Provide the (x, y) coordinate of the cell's center where the given text is located.  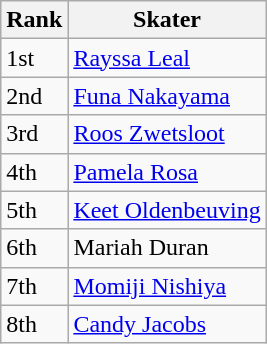
Rank (34, 20)
2nd (34, 96)
8th (34, 324)
Pamela Rosa (167, 172)
1st (34, 58)
4th (34, 172)
Candy Jacobs (167, 324)
Rayssa Leal (167, 58)
Skater (167, 20)
6th (34, 248)
Roos Zwetsloot (167, 134)
3rd (34, 134)
Mariah Duran (167, 248)
Momiji Nishiya (167, 286)
Funa Nakayama (167, 96)
5th (34, 210)
Keet Oldenbeuving (167, 210)
7th (34, 286)
